Find where the given text appears and provide that cell's center as (x, y) coordinate. 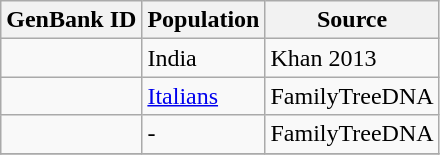
- (204, 134)
Source (352, 20)
Population (204, 20)
India (204, 58)
Italians (204, 96)
GenBank ID (72, 20)
Khan 2013 (352, 58)
